Search for the cell housing the specified text and yield its (X, Y) center coordinate. 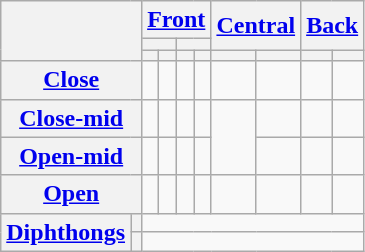
Open (72, 194)
Close (72, 80)
Front (176, 20)
Diphthongs (66, 232)
Close-mid (72, 118)
Back (332, 26)
Open-mid (72, 156)
Central (256, 26)
